Output the (x, y) coordinate of the center of the cell containing the given text.  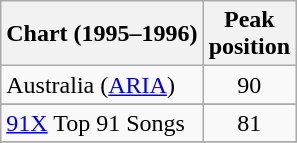
Australia (ARIA) (102, 85)
90 (249, 85)
Peakposition (249, 34)
Chart (1995–1996) (102, 34)
91X Top 91 Songs (102, 123)
81 (249, 123)
